Return the (X, Y) coordinate for the center point of the cell that contains the specified text.  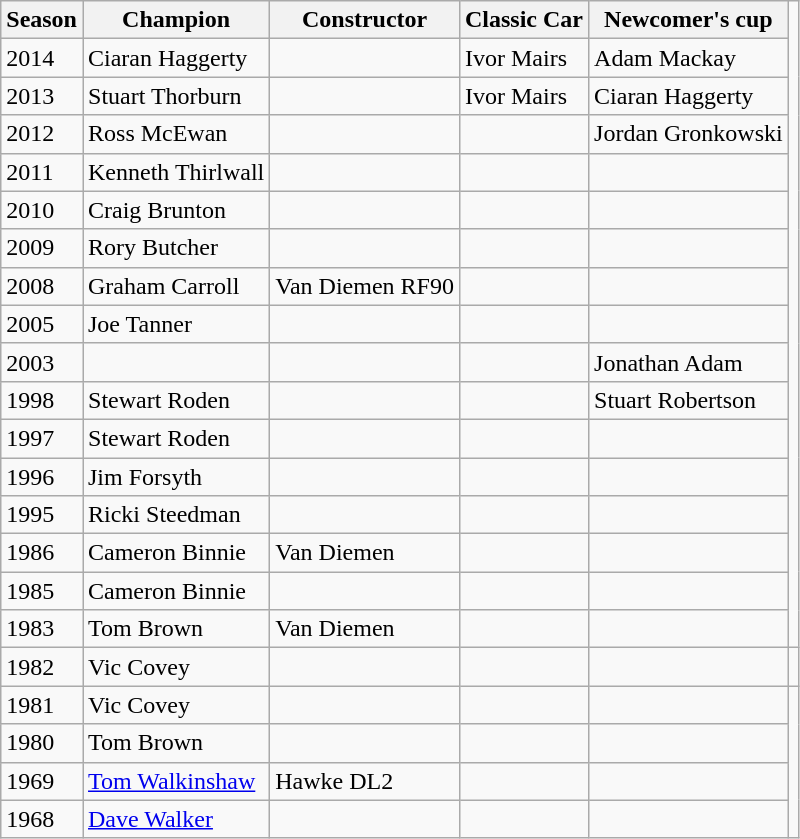
Jim Forsyth (176, 477)
Classic Car (524, 20)
1981 (42, 705)
2014 (42, 58)
Hawke DL2 (365, 781)
2013 (42, 96)
Kenneth Thirlwall (176, 172)
Jonathan Adam (689, 362)
2011 (42, 172)
Champion (176, 20)
Season (42, 20)
1983 (42, 629)
2009 (42, 248)
Ross McEwan (176, 134)
Tom Walkinshaw (176, 781)
1996 (42, 477)
1982 (42, 667)
1968 (42, 819)
Joe Tanner (176, 324)
1969 (42, 781)
Dave Walker (176, 819)
Rory Butcher (176, 248)
Graham Carroll (176, 286)
1995 (42, 515)
1986 (42, 553)
Ricki Steedman (176, 515)
Adam Mackay (689, 58)
Stuart Thorburn (176, 96)
2010 (42, 210)
Craig Brunton (176, 210)
2003 (42, 362)
Jordan Gronkowski (689, 134)
Van Diemen RF90 (365, 286)
Stuart Robertson (689, 400)
Constructor (365, 20)
2008 (42, 286)
Newcomer's cup (689, 20)
1985 (42, 591)
1998 (42, 400)
2012 (42, 134)
2005 (42, 324)
1997 (42, 438)
1980 (42, 743)
